Return the (x, y) coordinate for the center point of the cell that contains the specified text.  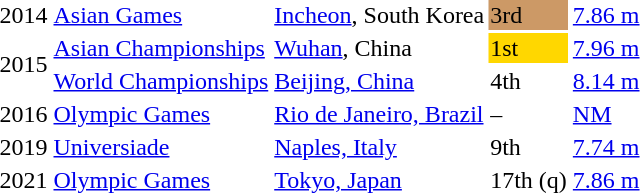
Wuhan, China (380, 48)
Universiade (161, 147)
3rd (529, 15)
Incheon, South Korea (380, 15)
Beijing, China (380, 81)
Olympic Games (161, 114)
1st (529, 48)
Asian Championships (161, 48)
Rio de Janeiro, Brazil (380, 114)
9th (529, 147)
– (529, 114)
Naples, Italy (380, 147)
Asian Games (161, 15)
World Championships (161, 81)
4th (529, 81)
